For the text-containing cell, return its midpoint in [x, y] coordinate format. 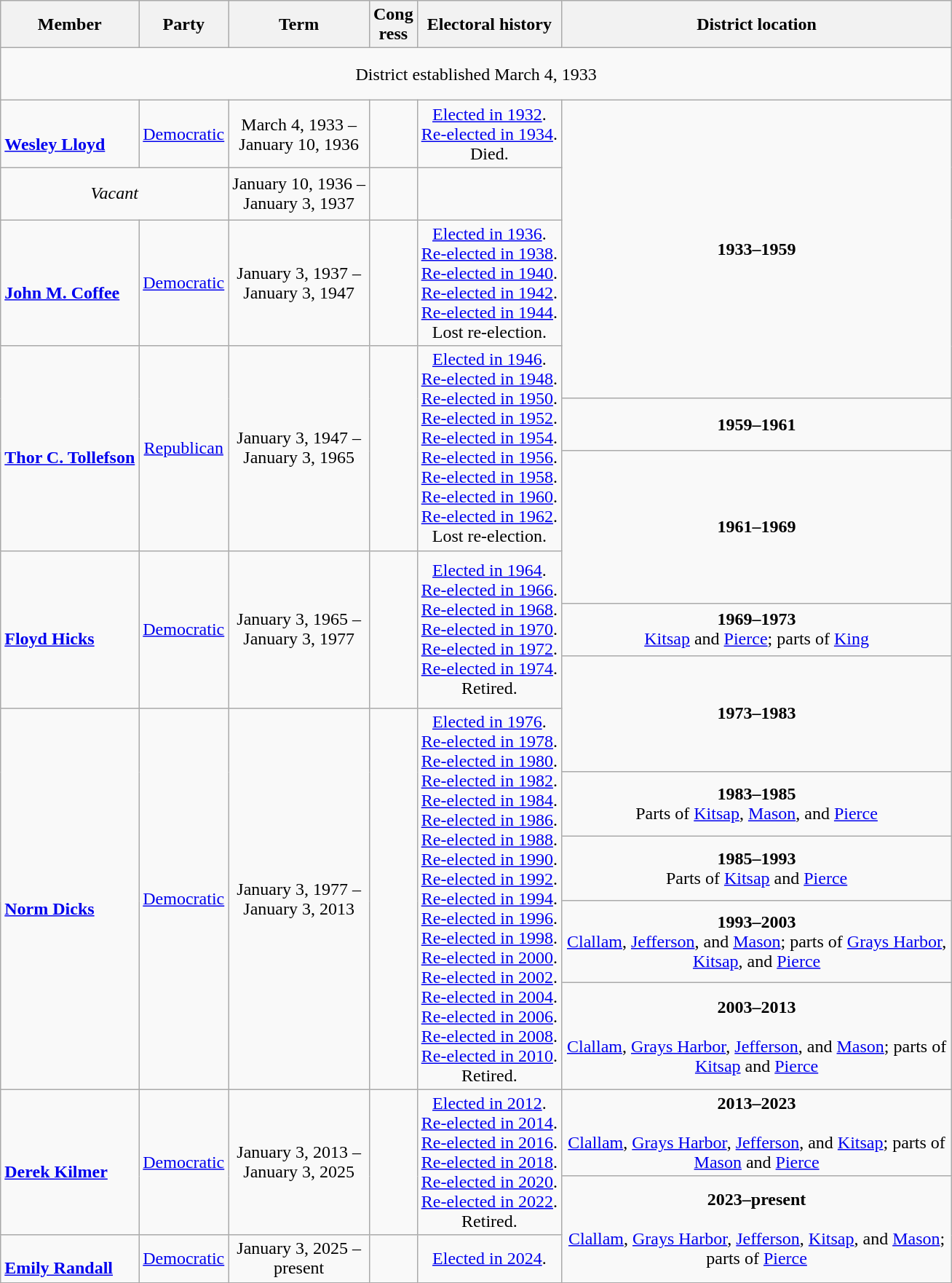
Term [299, 25]
January 3, 1937 –January 3, 1947 [299, 283]
District established March 4, 1933 [476, 74]
Derek Kilmer [70, 1162]
Elected in 2012.Re-elected in 2014.Re-elected in 2016.Re-elected in 2018.Re-elected in 2020.Re-elected in 2022.Retired. [489, 1162]
Congress [393, 25]
John M. Coffee [70, 283]
Wesley Lloyd [70, 134]
1993–2003Clallam, Jefferson, and Mason; parts of Grays Harbor, Kitsap, and Pierce [757, 942]
2013–2023Clallam, Grays Harbor, Jefferson, and Kitsap; parts of Mason and Pierce [757, 1133]
1973–1983 [757, 714]
Elected in 1932.Re-elected in 1934.Died. [489, 134]
2003–2013Clallam, Grays Harbor, Jefferson, and Mason; parts of Kitsap and Pierce [757, 1036]
1961–1969 [757, 527]
Elected in 1936.Re-elected in 1938.Re-elected in 1940.Re-elected in 1942.Re-elected in 1944.Lost re-election. [489, 283]
Elected in 2024. [489, 1258]
January 3, 1947 –January 3, 1965 [299, 449]
Member [70, 25]
Thor C. Tollefson [70, 449]
1933–1959 [757, 249]
Republican [183, 449]
1959–1961 [757, 425]
January 3, 1965 –January 3, 1977 [299, 629]
Norm Dicks [70, 899]
January 3, 1977 –January 3, 2013 [299, 899]
January 3, 2013 –January 3, 2025 [299, 1162]
Elected in 1964.Re-elected in 1966.Re-elected in 1968.Re-elected in 1970.Re-elected in 1972.Re-elected in 1974.Retired. [489, 629]
January 3, 2025 –present [299, 1258]
Emily Randall [70, 1258]
1983–1985Parts of Kitsap, Mason, and Pierce [757, 804]
1969–1973Kitsap and Pierce; parts of King [757, 629]
1985–1993Parts of Kitsap and Pierce [757, 869]
Vacant [115, 194]
March 4, 1933 –January 10, 1936 [299, 134]
2023–presentClallam, Grays Harbor, Jefferson, Kitsap, and Mason; parts of Pierce [757, 1229]
January 10, 1936 –January 3, 1937 [299, 194]
District location [757, 25]
Floyd Hicks [70, 629]
Party [183, 25]
Electoral history [489, 25]
